Extract the [x, y] coordinate from the center of the cell holding the provided text.  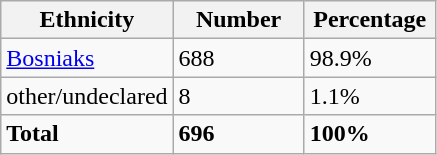
Total [87, 134]
Percentage [370, 20]
100% [370, 134]
1.1% [370, 96]
other/undeclared [87, 96]
Ethnicity [87, 20]
688 [238, 58]
98.9% [370, 58]
696 [238, 134]
Number [238, 20]
Bosniaks [87, 58]
8 [238, 96]
